For the text-containing cell, return its midpoint in [x, y] coordinate format. 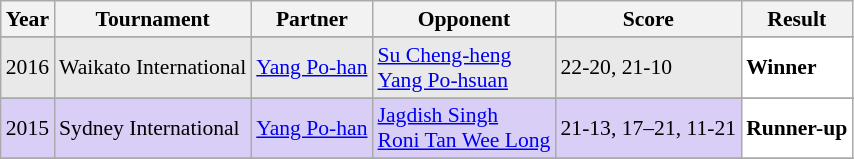
2016 [28, 68]
21-13, 17–21, 11-21 [648, 128]
Tournament [152, 19]
Sydney International [152, 128]
Runner-up [796, 128]
Score [648, 19]
Waikato International [152, 68]
Jagdish Singh Roni Tan Wee Long [464, 128]
Result [796, 19]
22-20, 21-10 [648, 68]
Winner [796, 68]
Su Cheng-heng Yang Po-hsuan [464, 68]
Partner [312, 19]
Opponent [464, 19]
2015 [28, 128]
Year [28, 19]
